Determine the [X, Y] coordinate at the center of the cell enclosing the given text.  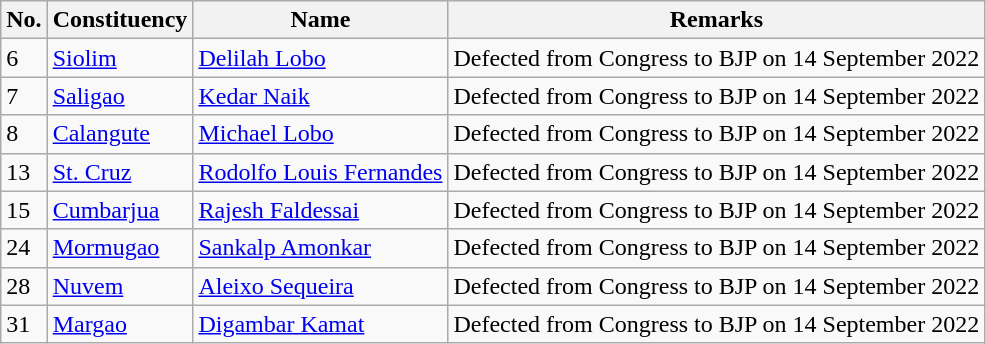
13 [24, 172]
8 [24, 134]
Mormugao [120, 248]
7 [24, 96]
Nuvem [120, 286]
Constituency [120, 20]
Remarks [716, 20]
Kedar Naik [320, 96]
Delilah Lobo [320, 58]
Rajesh Faldessai [320, 210]
Aleixo Sequeira [320, 286]
31 [24, 324]
Calangute [120, 134]
Margao [120, 324]
Rodolfo Louis Fernandes [320, 172]
St. Cruz [120, 172]
Sankalp Amonkar [320, 248]
6 [24, 58]
Name [320, 20]
Cumbarjua [120, 210]
15 [24, 210]
Siolim [120, 58]
No. [24, 20]
Digambar Kamat [320, 324]
Saligao [120, 96]
24 [24, 248]
Michael Lobo [320, 134]
28 [24, 286]
